Provide the [x, y] coordinate of the cell's center where the given text is located.  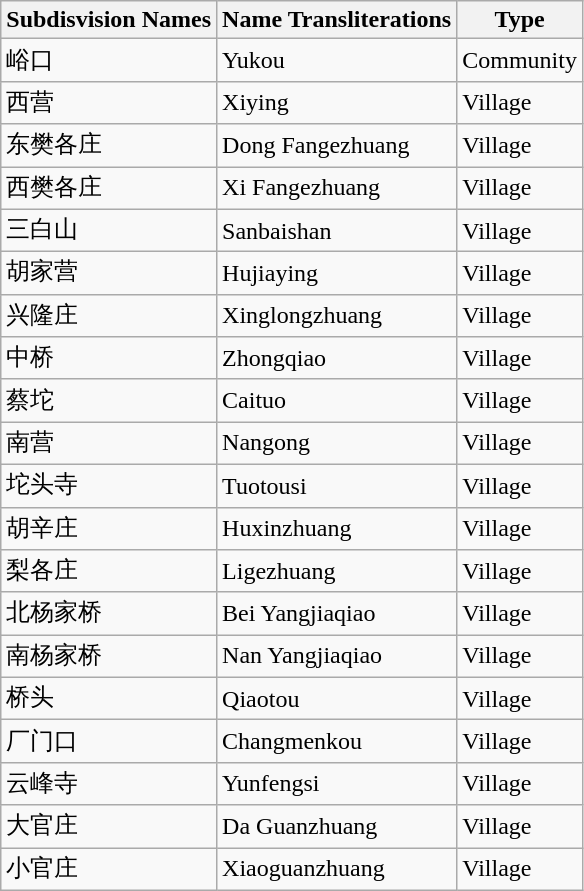
兴隆庄 [109, 316]
Name Transliterations [337, 20]
Sanbaishan [337, 230]
Xiying [337, 102]
云峰寺 [109, 784]
Yukou [337, 60]
Xiaoguanzhuang [337, 870]
中桥 [109, 358]
大官庄 [109, 826]
Yunfengsi [337, 784]
Xi Fangezhuang [337, 188]
Zhongqiao [337, 358]
胡家营 [109, 274]
厂门口 [109, 742]
三白山 [109, 230]
桥头 [109, 698]
西营 [109, 102]
南杨家桥 [109, 656]
Nan Yangjiaqiao [337, 656]
小官庄 [109, 870]
Qiaotou [337, 698]
Tuotousi [337, 486]
东樊各庄 [109, 146]
Caituo [337, 400]
Bei Yangjiaqiao [337, 614]
Type [520, 20]
Community [520, 60]
Ligezhuang [337, 572]
北杨家桥 [109, 614]
Dong Fangezhuang [337, 146]
梨各庄 [109, 572]
Hujiaying [337, 274]
Subdisvision Names [109, 20]
Xinglongzhuang [337, 316]
胡辛庄 [109, 528]
Da Guanzhuang [337, 826]
峪口 [109, 60]
Huxinzhuang [337, 528]
蔡坨 [109, 400]
Changmenkou [337, 742]
西樊各庄 [109, 188]
坨头寺 [109, 486]
Nangong [337, 444]
南营 [109, 444]
